From the cell containing the given text, extract its center point as (X, Y) coordinate. 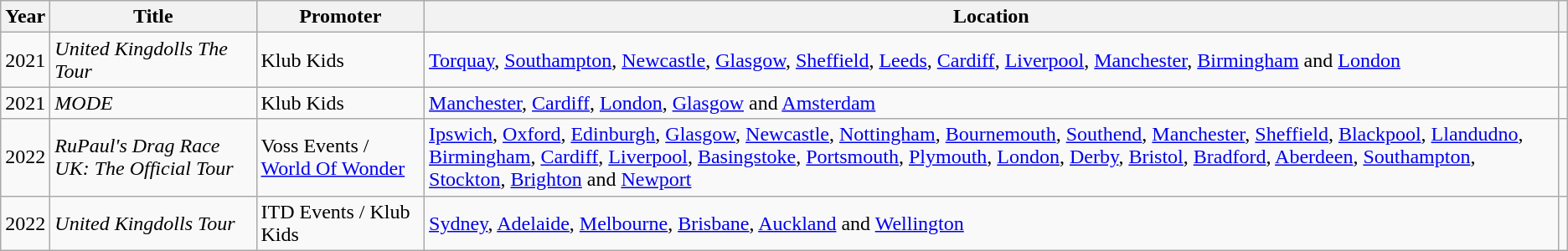
Promoter (340, 17)
Year (25, 17)
MODE (153, 103)
United Kingdolls Tour (153, 223)
ITD Events / Klub Kids (340, 223)
Sydney, Adelaide, Melbourne, Brisbane, Auckland and Wellington (992, 223)
United Kingdolls The Tour (153, 60)
Voss Events / World Of Wonder (340, 157)
Torquay, Southampton, Newcastle, Glasgow, Sheffield, Leeds, Cardiff, Liverpool, Manchester, Birmingham and London (992, 60)
Title (153, 17)
RuPaul's Drag Race UK: The Official Tour (153, 157)
Manchester, Cardiff, London, Glasgow and Amsterdam (992, 103)
Location (992, 17)
